From the cell containing the given text, extract its center point as (X, Y) coordinate. 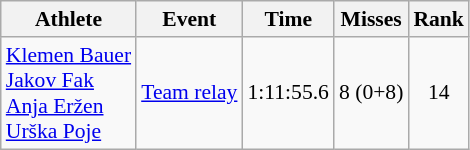
Rank (438, 19)
Event (189, 19)
Klemen BauerJakov FakAnja ErženUrška Poje (68, 93)
8 (0+8) (371, 93)
Team relay (189, 93)
Misses (371, 19)
1:11:55.6 (288, 93)
Time (288, 19)
Athlete (68, 19)
14 (438, 93)
